Return the [X, Y] coordinate for the center point of the cell that contains the specified text.  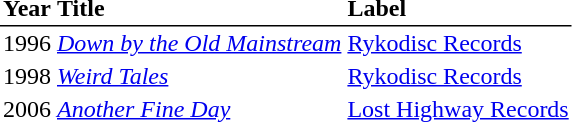
1998 [27, 76]
Down by the Old Mainstream [199, 43]
Weird Tales [199, 76]
1996 [27, 43]
